Identify which cell holds the provided text, then report its (X, Y) central coordinate. 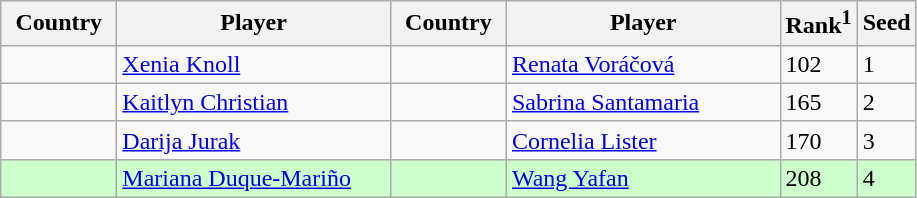
Darija Jurak (254, 140)
Seed (886, 24)
170 (818, 140)
2 (886, 102)
208 (818, 178)
Cornelia Lister (643, 140)
Rank1 (818, 24)
Renata Voráčová (643, 64)
1 (886, 64)
3 (886, 140)
165 (818, 102)
Sabrina Santamaria (643, 102)
Mariana Duque-Mariño (254, 178)
Xenia Knoll (254, 64)
102 (818, 64)
Wang Yafan (643, 178)
Kaitlyn Christian (254, 102)
4 (886, 178)
